Find where the given text appears and provide that cell's center as [x, y] coordinate. 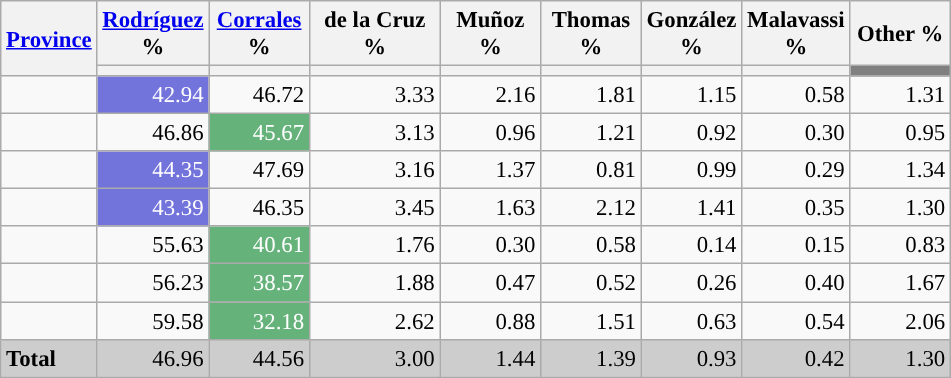
1.67 [900, 283]
32.18 [260, 321]
0.88 [490, 321]
Thomas % [592, 34]
3.33 [374, 95]
0.35 [796, 208]
2.62 [374, 321]
38.57 [260, 283]
1.34 [900, 170]
1.44 [490, 358]
0.96 [490, 133]
45.67 [260, 133]
42.94 [153, 95]
0.93 [692, 358]
46.72 [260, 95]
0.42 [796, 358]
0.54 [796, 321]
1.51 [592, 321]
0.26 [692, 283]
0.47 [490, 283]
1.81 [592, 95]
43.39 [153, 208]
59.58 [153, 321]
2.16 [490, 95]
Corrales % [260, 34]
Province [49, 38]
0.99 [692, 170]
40.61 [260, 245]
0.81 [592, 170]
46.86 [153, 133]
56.23 [153, 283]
Muñoz % [490, 34]
1.15 [692, 95]
Rodríguez % [153, 34]
47.69 [260, 170]
44.56 [260, 358]
46.35 [260, 208]
46.96 [153, 358]
Total [49, 358]
55.63 [153, 245]
1.31 [900, 95]
0.14 [692, 245]
1.76 [374, 245]
2.06 [900, 321]
1.63 [490, 208]
0.95 [900, 133]
3.45 [374, 208]
1.88 [374, 283]
0.92 [692, 133]
de la Cruz % [374, 34]
0.40 [796, 283]
0.15 [796, 245]
1.21 [592, 133]
3.13 [374, 133]
3.00 [374, 358]
1.37 [490, 170]
44.35 [153, 170]
1.41 [692, 208]
0.52 [592, 283]
3.16 [374, 170]
2.12 [592, 208]
0.83 [900, 245]
Malavassi % [796, 34]
0.63 [692, 321]
González % [692, 34]
Other % [900, 34]
1.39 [592, 358]
0.29 [796, 170]
